Scan for the cell matching the given text and deliver its (x, y) coordinate at center. 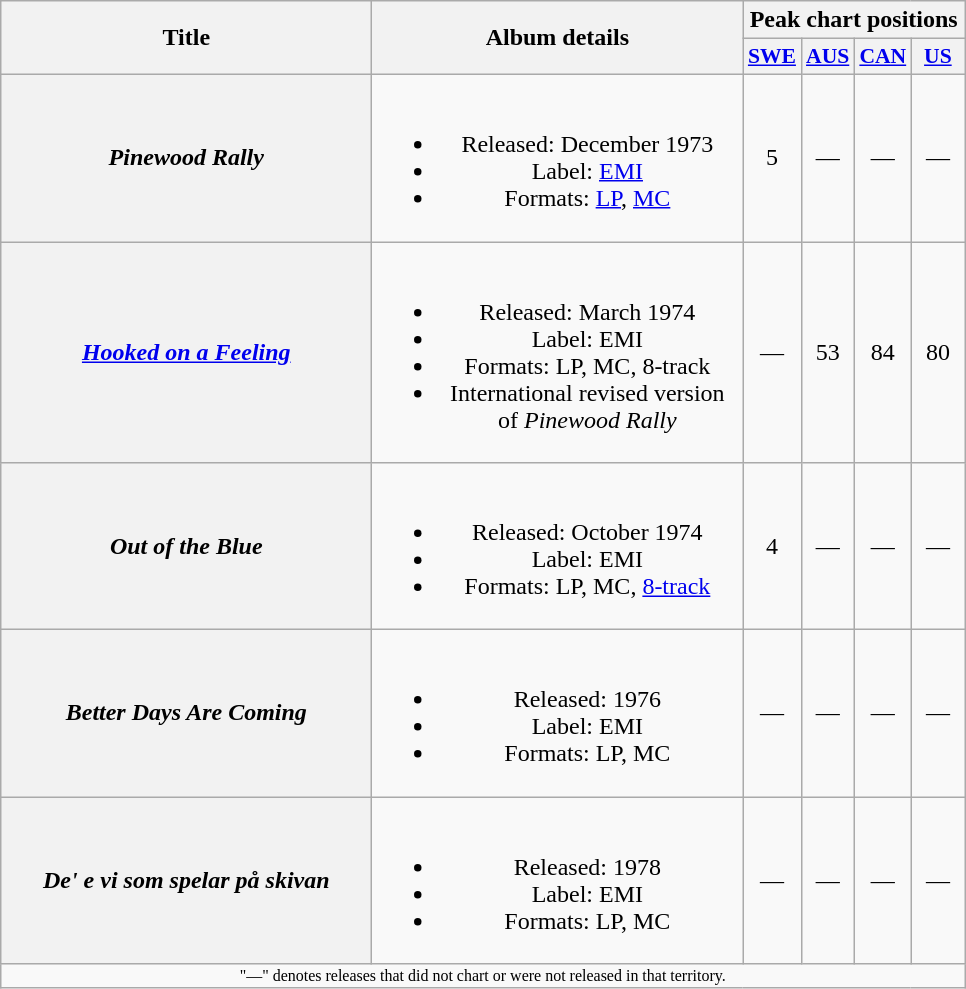
Hooked on a Feeling (186, 352)
CAN (882, 57)
Released: 1976Label: EMIFormats: LP, MC (558, 714)
80 (938, 352)
Title (186, 38)
84 (882, 352)
5 (772, 158)
"—" denotes releases that did not chart or were not released in that territory. (483, 976)
Peak chart positions (854, 20)
US (938, 57)
Pinewood Rally (186, 158)
Released: December 1973Label: EMIFormats: LP, MC (558, 158)
Released: 1978Label: EMIFormats: LP, MC (558, 880)
53 (828, 352)
Released: March 1974Label: EMIFormats: LP, MC, 8-trackInternational revised version of Pinewood Rally (558, 352)
Album details (558, 38)
De' e vi som spelar på skivan (186, 880)
AUS (828, 57)
Out of the Blue (186, 546)
Released: October 1974Label: EMIFormats: LP, MC, 8-track (558, 546)
4 (772, 546)
Better Days Are Coming (186, 714)
SWE (772, 57)
